Return the (x, y) coordinate for the center point of the cell that contains the specified text.  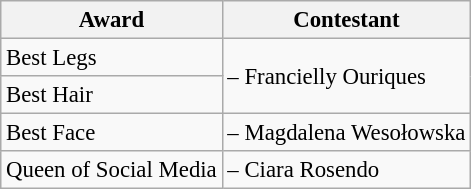
– Magdalena Wesołowska (346, 133)
Queen of Social Media (112, 170)
– Francielly Ouriques (346, 76)
Best Face (112, 133)
Best Hair (112, 95)
Award (112, 20)
Contestant (346, 20)
– Ciara Rosendo (346, 170)
Best Legs (112, 58)
